For the text-containing cell, return its midpoint in (x, y) coordinate format. 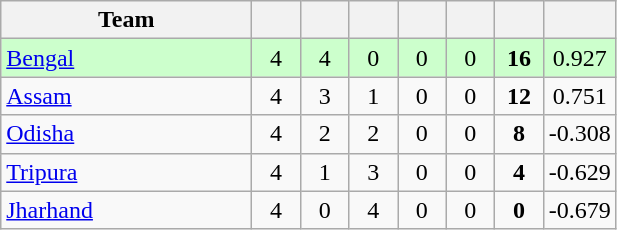
16 (520, 58)
-0.679 (580, 210)
Odisha (126, 134)
-0.308 (580, 134)
Tripura (126, 172)
Assam (126, 96)
8 (520, 134)
Team (126, 20)
0.751 (580, 96)
Jharhand (126, 210)
0.927 (580, 58)
Bengal (126, 58)
12 (520, 96)
-0.629 (580, 172)
